Pinpoint the cell where the given text exists, returning its (X, Y) midpoint coordinate. 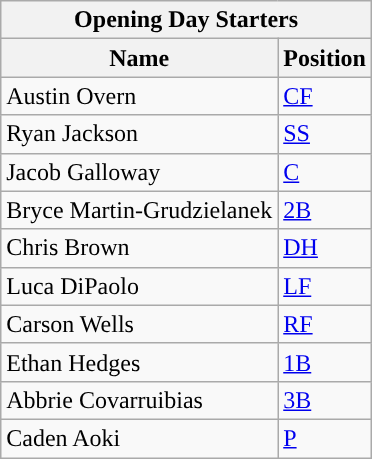
1B (325, 362)
3B (325, 400)
2B (325, 210)
Opening Day Starters (186, 20)
SS (325, 134)
Austin Overn (140, 96)
P (325, 438)
C (325, 172)
Bryce Martin-Grudzielanek (140, 210)
Jacob Galloway (140, 172)
CF (325, 96)
Carson Wells (140, 324)
Abbrie Covarruibias (140, 400)
Luca DiPaolo (140, 286)
Chris Brown (140, 248)
LF (325, 286)
Ethan Hedges (140, 362)
Position (325, 58)
Ryan Jackson (140, 134)
RF (325, 324)
DH (325, 248)
Caden Aoki (140, 438)
Name (140, 58)
